Return the [X, Y] coordinate for the center point of the cell that contains the specified text.  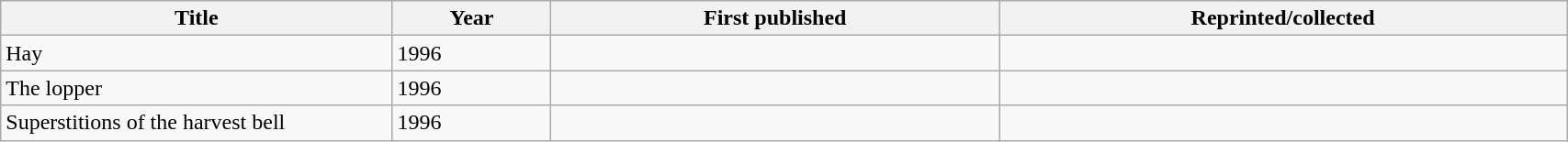
Title [197, 18]
Hay [197, 53]
Reprinted/collected [1283, 18]
The lopper [197, 88]
First published [775, 18]
Superstitions of the harvest bell [197, 123]
Year [472, 18]
